From the cell containing the given text, extract its center point as [x, y] coordinate. 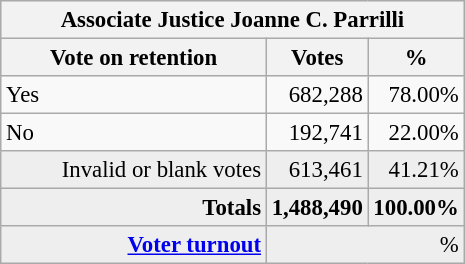
No [134, 133]
100.00% [416, 208]
22.00% [416, 133]
Yes [134, 95]
Totals [134, 208]
Invalid or blank votes [134, 170]
1,488,490 [317, 208]
41.21% [416, 170]
78.00% [416, 95]
192,741 [317, 133]
Associate Justice Joanne C. Parrilli [232, 20]
Vote on retention [134, 58]
613,461 [317, 170]
Votes [317, 58]
Voter turnout [134, 245]
682,288 [317, 95]
